From the cell containing the given text, extract its center point as [x, y] coordinate. 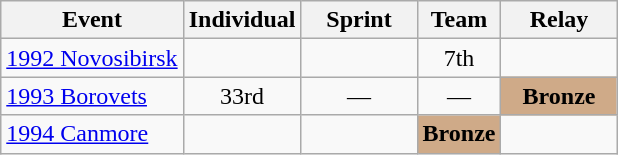
Event [92, 20]
Sprint [359, 20]
Team [459, 20]
Relay [559, 20]
1993 Borovets [92, 96]
1994 Canmore [92, 134]
33rd [242, 96]
1992 Novosibirsk [92, 58]
Individual [242, 20]
7th [459, 58]
